Identify which cell holds the provided text, then report its [x, y] central coordinate. 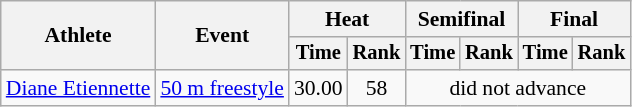
did not advance [518, 88]
Heat [347, 19]
30.00 [318, 88]
58 [377, 88]
50 m freestyle [222, 88]
Athlete [78, 36]
Event [222, 36]
Semifinal [461, 19]
Diane Etiennette [78, 88]
Final [574, 19]
